Capture the cell that displays the provided text and extract its (X, Y) central coordinate. 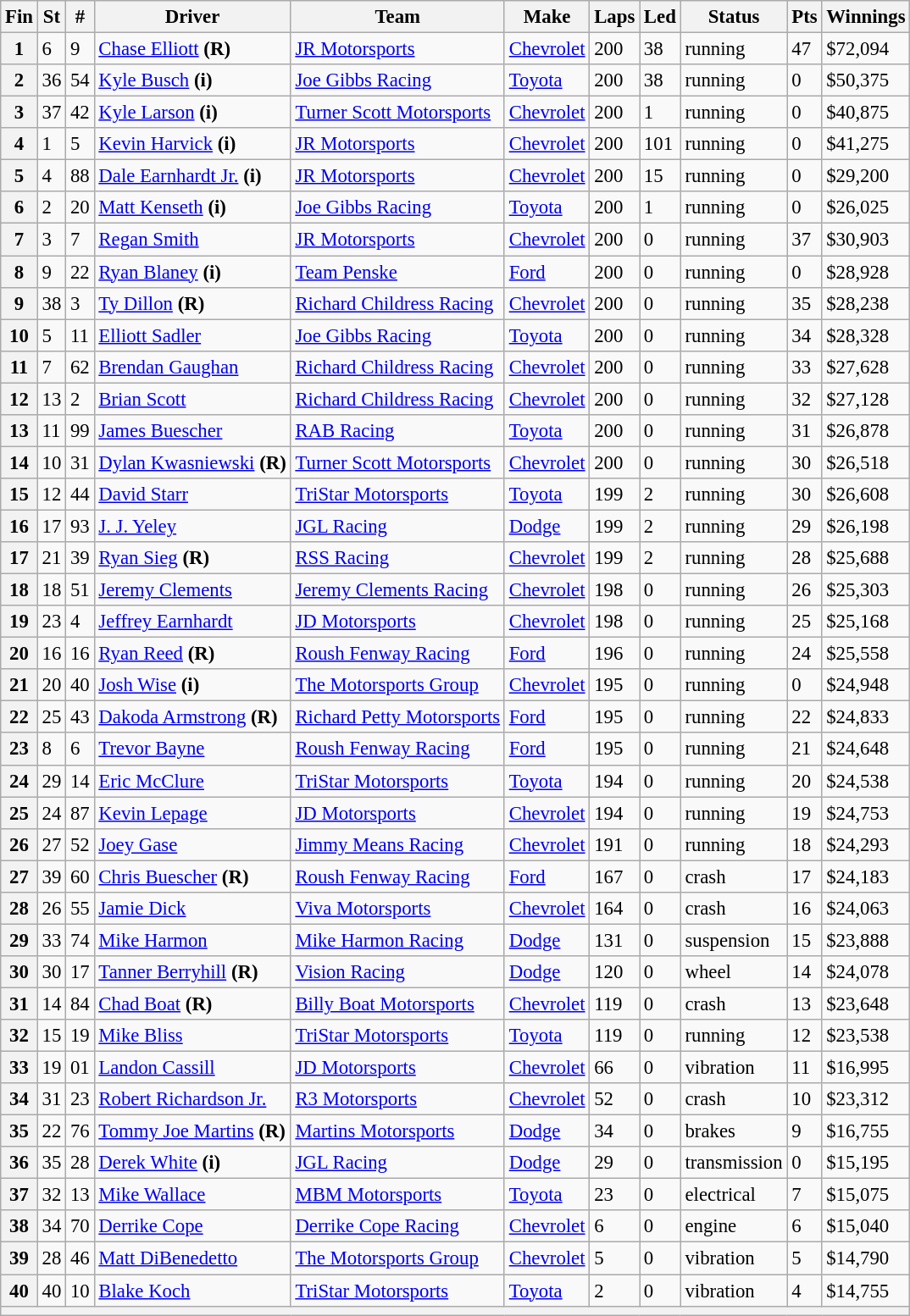
$30,903 (866, 240)
Mike Harmon (192, 940)
44 (80, 495)
Dylan Kwasniewski (R) (192, 462)
$24,833 (866, 717)
Derrike Cope (192, 1227)
$16,755 (866, 1131)
191 (615, 844)
$26,518 (866, 462)
$16,995 (866, 1068)
Eric McClure (192, 781)
$24,648 (866, 749)
$26,608 (866, 495)
suspension (734, 940)
RSS Racing (397, 558)
$28,928 (866, 272)
Ty Dillon (R) (192, 303)
$14,790 (866, 1258)
Jeremy Clements Racing (397, 590)
Mike Bliss (192, 1036)
Team Penske (397, 272)
Kevin Harvick (i) (192, 144)
Landon Cassill (192, 1068)
James Buescher (192, 431)
76 (80, 1131)
Mike Harmon Racing (397, 940)
Matt Kenseth (i) (192, 207)
51 (80, 590)
42 (80, 113)
$24,753 (866, 813)
$50,375 (866, 80)
55 (80, 909)
$27,628 (866, 367)
Kyle Larson (i) (192, 113)
wheel (734, 972)
Laps (615, 17)
Jeremy Clements (192, 590)
Mike Wallace (192, 1195)
Matt DiBenedetto (192, 1258)
Brendan Gaughan (192, 367)
$15,075 (866, 1195)
$23,312 (866, 1099)
Brian Scott (192, 399)
RAB Racing (397, 431)
Robert Richardson Jr. (192, 1099)
Regan Smith (192, 240)
Derek White (i) (192, 1163)
$24,538 (866, 781)
Kevin Lepage (192, 813)
Chad Boat (R) (192, 1004)
$23,538 (866, 1036)
120 (615, 972)
Joey Gase (192, 844)
engine (734, 1227)
David Starr (192, 495)
Martins Motorsports (397, 1131)
164 (615, 909)
Trevor Bayne (192, 749)
Tommy Joe Martins (R) (192, 1131)
43 (80, 717)
Pts (805, 17)
electrical (734, 1195)
Make (547, 17)
Blake Koch (192, 1291)
# (80, 17)
Led (661, 17)
99 (80, 431)
131 (615, 940)
$27,128 (866, 399)
$26,025 (866, 207)
Josh Wise (i) (192, 685)
$24,183 (866, 876)
$25,688 (866, 558)
62 (80, 367)
Jeffrey Earnhardt (192, 622)
$26,198 (866, 526)
$15,195 (866, 1163)
$41,275 (866, 144)
Tanner Berryhill (R) (192, 972)
66 (615, 1068)
$23,648 (866, 1004)
Elliott Sadler (192, 335)
Dakoda Armstrong (R) (192, 717)
101 (661, 144)
Driver (192, 17)
54 (80, 80)
Dale Earnhardt Jr. (i) (192, 176)
47 (805, 49)
$24,948 (866, 685)
Winnings (866, 17)
$24,063 (866, 909)
Ryan Reed (R) (192, 654)
$40,875 (866, 113)
$26,878 (866, 431)
R3 Motorsports (397, 1099)
Fin (19, 17)
$28,238 (866, 303)
$25,168 (866, 622)
$15,040 (866, 1227)
J. J. Yeley (192, 526)
Vision Racing (397, 972)
Viva Motorsports (397, 909)
MBM Motorsports (397, 1195)
brakes (734, 1131)
74 (80, 940)
$25,303 (866, 590)
93 (80, 526)
Derrike Cope Racing (397, 1227)
$25,558 (866, 654)
$24,078 (866, 972)
Ryan Sieg (R) (192, 558)
Jimmy Means Racing (397, 844)
$29,200 (866, 176)
88 (80, 176)
$28,328 (866, 335)
Chase Elliott (R) (192, 49)
84 (80, 1004)
transmission (734, 1163)
Jamie Dick (192, 909)
$14,755 (866, 1291)
Chris Buescher (R) (192, 876)
Billy Boat Motorsports (397, 1004)
70 (80, 1227)
$23,888 (866, 940)
01 (80, 1068)
Richard Petty Motorsports (397, 717)
$24,293 (866, 844)
Status (734, 17)
196 (615, 654)
Ryan Blaney (i) (192, 272)
167 (615, 876)
60 (80, 876)
Team (397, 17)
87 (80, 813)
Kyle Busch (i) (192, 80)
46 (80, 1258)
St (51, 17)
$72,094 (866, 49)
